Capture the cell that displays the provided text and extract its (X, Y) central coordinate. 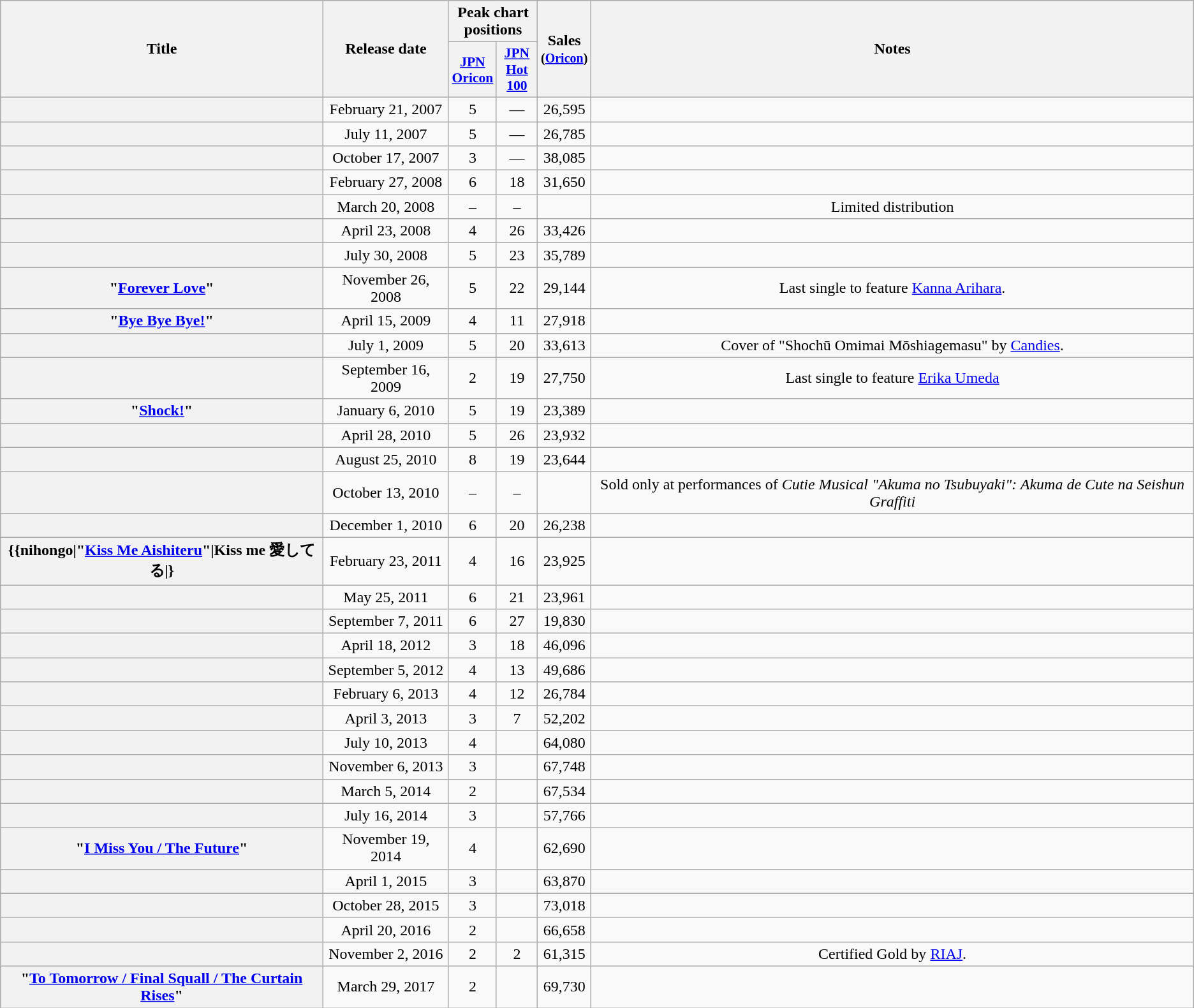
8 (472, 459)
October 28, 2015 (385, 905)
63,870 (564, 881)
JPNOricon (472, 70)
November 6, 2013 (385, 767)
7 (517, 718)
13 (517, 670)
August 25, 2010 (385, 459)
22 (517, 288)
April 18, 2012 (385, 646)
April 1, 2015 (385, 881)
46,096 (564, 646)
67,748 (564, 767)
April 3, 2013 (385, 718)
49,686 (564, 670)
"I Miss You / The Future" (162, 849)
12 (517, 694)
61,315 (564, 954)
67,534 (564, 791)
64,080 (564, 743)
66,658 (564, 930)
11 (517, 321)
27,750 (564, 378)
July 1, 2009 (385, 345)
69,730 (564, 986)
Sold only at performances of Cutie Musical "Akuma no Tsubuyaki": Akuma de Cute na Seishun Graffiti (892, 493)
Certified Gold by RIAJ. (892, 954)
23,644 (564, 459)
31,650 (564, 182)
April 23, 2008 (385, 231)
33,426 (564, 231)
February 27, 2008 (385, 182)
26,238 (564, 525)
73,018 (564, 905)
November 2, 2016 (385, 954)
February 21, 2007 (385, 109)
July 10, 2013 (385, 743)
33,613 (564, 345)
23,961 (564, 597)
27,918 (564, 321)
October 13, 2010 (385, 493)
26,785 (564, 133)
September 7, 2011 (385, 621)
Limited distribution (892, 207)
23,925 (564, 561)
May 25, 2011 (385, 597)
26,595 (564, 109)
Cover of "Shochū Omimai Mōshiagemasu" by Candies. (892, 345)
January 6, 2010 (385, 411)
April 15, 2009 (385, 321)
{{nihongo|"Kiss Me Aishiteru"|Kiss me 愛してる|} (162, 561)
57,766 (564, 815)
July 11, 2007 (385, 133)
19,830 (564, 621)
23,389 (564, 411)
29,144 (564, 288)
March 5, 2014 (385, 791)
October 17, 2007 (385, 158)
February 6, 2013 (385, 694)
March 29, 2017 (385, 986)
November 19, 2014 (385, 849)
July 16, 2014 (385, 815)
November 26, 2008 (385, 288)
JPNHot 100 (517, 70)
"Forever Love" (162, 288)
"Shock!" (162, 411)
July 30, 2008 (385, 255)
35,789 (564, 255)
23,932 (564, 435)
February 23, 2011 (385, 561)
April 28, 2010 (385, 435)
Title (162, 49)
16 (517, 561)
38,085 (564, 158)
52,202 (564, 718)
Peak chart positions (492, 22)
21 (517, 597)
Notes (892, 49)
"Bye Bye Bye!" (162, 321)
April 20, 2016 (385, 930)
Release date (385, 49)
Sales(Oricon) (564, 49)
62,690 (564, 849)
Last single to feature Erika Umeda (892, 378)
Last single to feature Kanna Arihara. (892, 288)
March 20, 2008 (385, 207)
December 1, 2010 (385, 525)
26,784 (564, 694)
"To Tomorrow / Final Squall / The Curtain Rises" (162, 986)
September 5, 2012 (385, 670)
27 (517, 621)
23 (517, 255)
September 16, 2009 (385, 378)
